Determine the (X, Y) coordinate at the center of the cell enclosing the given text.  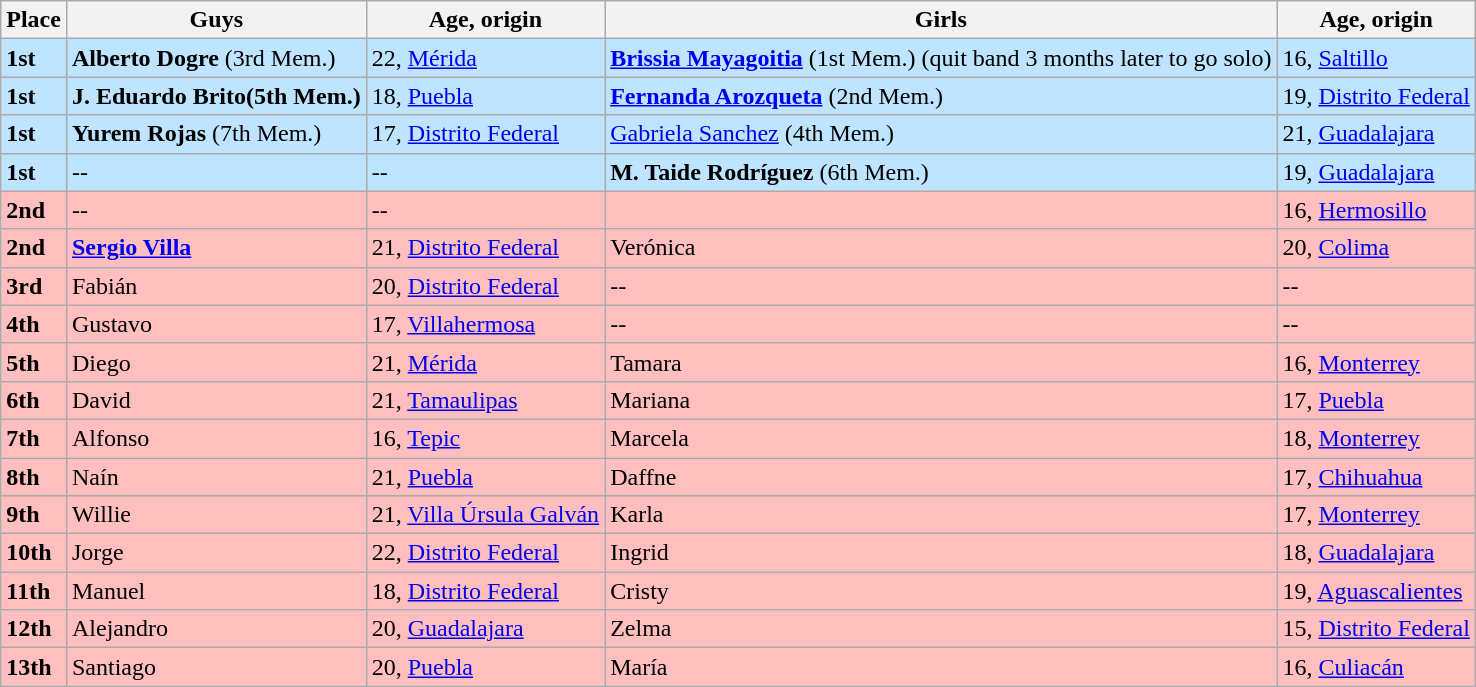
Tamara (941, 362)
Manuel (216, 591)
21, Distrito Federal (485, 248)
11th (34, 591)
J. Eduardo Brito(5th Mem.) (216, 96)
21, Tamaulipas (485, 400)
13th (34, 667)
Diego (216, 362)
Ingrid (941, 553)
18, Distrito Federal (485, 591)
21, Villa Úrsula Galván (485, 515)
Santiago (216, 667)
Sergio Villa (216, 248)
9th (34, 515)
Cristy (941, 591)
22, Mérida (485, 58)
21, Puebla (485, 477)
18, Guadalajara (1376, 553)
17, Monterrey (1376, 515)
17, Villahermosa (485, 324)
22, Distrito Federal (485, 553)
17, Distrito Federal (485, 134)
Girls (941, 20)
16, Culiacán (1376, 667)
19, Distrito Federal (1376, 96)
Mariana (941, 400)
12th (34, 629)
18, Puebla (485, 96)
21, Guadalajara (1376, 134)
Naín (216, 477)
Fabián (216, 286)
7th (34, 438)
20, Guadalajara (485, 629)
16, Saltillo (1376, 58)
Alejandro (216, 629)
Alfonso (216, 438)
Zelma (941, 629)
8th (34, 477)
Gustavo (216, 324)
5th (34, 362)
16, Hermosillo (1376, 210)
María (941, 667)
4th (34, 324)
Verónica (941, 248)
6th (34, 400)
3rd (34, 286)
Yurem Rojas (7th Mem.) (216, 134)
Willie (216, 515)
19, Guadalajara (1376, 172)
17, Chihuahua (1376, 477)
M. Taide Rodríguez (6th Mem.) (941, 172)
18, Monterrey (1376, 438)
Marcela (941, 438)
Karla (941, 515)
10th (34, 553)
David (216, 400)
21, Mérida (485, 362)
Place (34, 20)
17, Puebla (1376, 400)
20, Colima (1376, 248)
Alberto Dogre (3rd Mem.) (216, 58)
Guys (216, 20)
Jorge (216, 553)
16, Monterrey (1376, 362)
Brissia Mayagoitia (1st Mem.) (quit band 3 months later to go solo) (941, 58)
Gabriela Sanchez (4th Mem.) (941, 134)
20, Distrito Federal (485, 286)
19, Aguascalientes (1376, 591)
Fernanda Arozqueta (2nd Mem.) (941, 96)
15, Distrito Federal (1376, 629)
Daffne (941, 477)
16, Tepic (485, 438)
20, Puebla (485, 667)
